Extract the (X, Y) coordinate from the center of the cell holding the provided text.  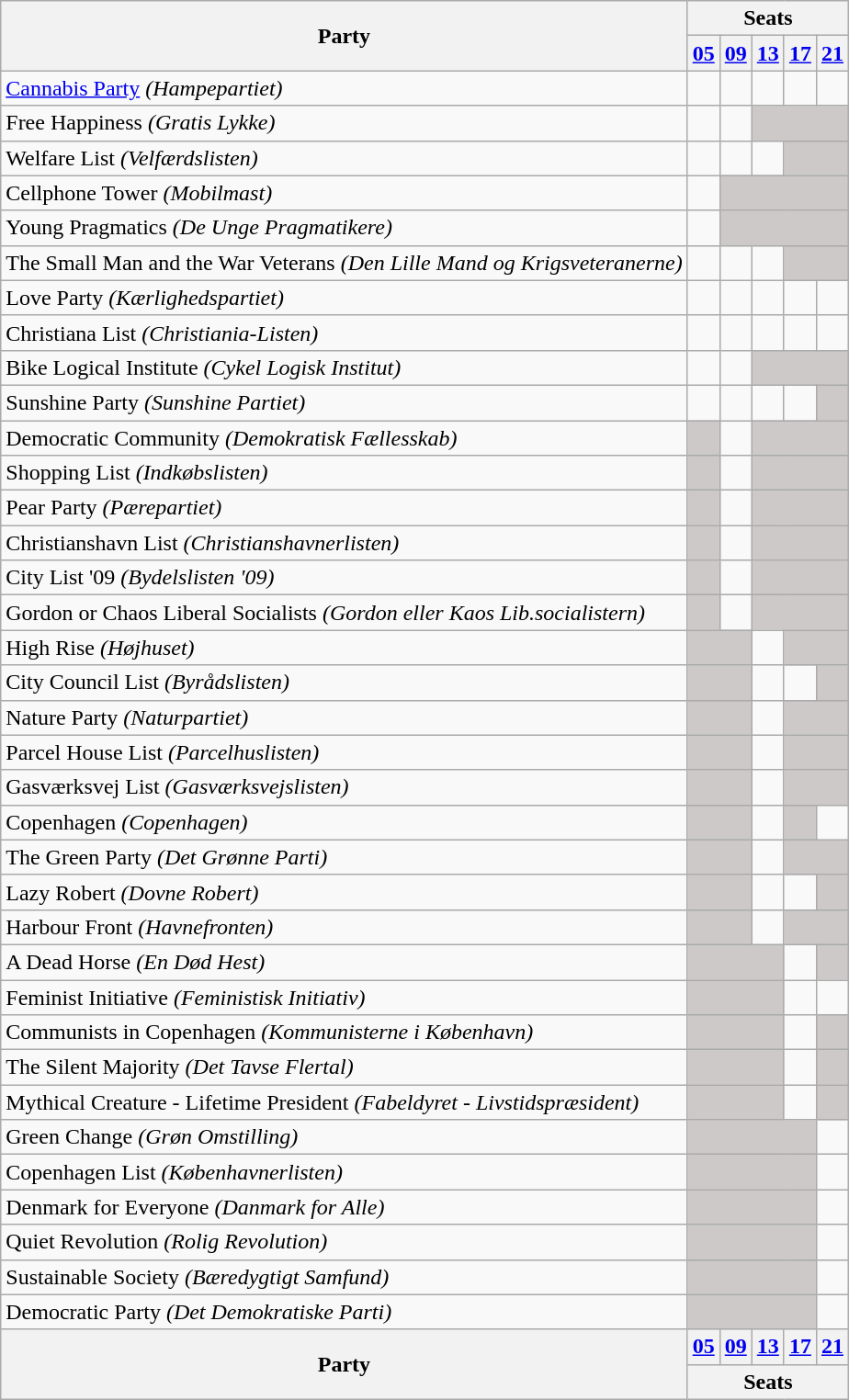
Harbour Front (Havnefronten) (344, 927)
Cannabis Party (Hampepartiet) (344, 88)
Communists in Copenhagen (Kommunisterne i København) (344, 1033)
City List '09 (Bydelslisten '09) (344, 578)
Cellphone Tower (Mobilmast) (344, 193)
Feminist Initiative (Feministisk Initiativ) (344, 997)
Gordon or Chaos Liberal Socialists (Gordon eller Kaos Lib.socialistern) (344, 613)
A Dead Horse (En Død Hest) (344, 962)
The Green Party (Det Grønne Parti) (344, 857)
Nature Party (Naturpartiet) (344, 717)
Sustainable Society (Bæredygtigt Samfund) (344, 1277)
Copenhagen (Copenhagen) (344, 822)
Pear Party (Pærepartiet) (344, 508)
Lazy Robert (Dovne Robert) (344, 892)
Bike Logical Institute (Cykel Logisk Institut) (344, 367)
The Silent Majority (Det Tavse Flertal) (344, 1067)
Denmark for Everyone (Danmark for Alle) (344, 1207)
Free Happiness (Gratis Lykke) (344, 123)
Parcel House List (Parcelhuslisten) (344, 752)
Democratic Party (Det Demokratiske Parti) (344, 1312)
Christiana List (Christiania-Listen) (344, 333)
Gasværksvej List (Gasværksvejslisten) (344, 787)
Love Party (Kærlighedspartiet) (344, 298)
City Council List (Byrådslisten) (344, 683)
Young Pragmatics (De Unge Pragmatikere) (344, 228)
Democratic Community (Demokratisk Fællesskab) (344, 438)
Welfare List (Velfærdslisten) (344, 158)
Mythical Creature - Lifetime President (Fabeldyret - Livstidspræsident) (344, 1102)
Christianshavn List (Christianshavnerlisten) (344, 543)
High Rise (Højhuset) (344, 648)
Shopping List (Indkøbslisten) (344, 473)
The Small Man and the War Veterans (Den Lille Mand og Krigsveteranerne) (344, 263)
Quiet Revolution (Rolig Revolution) (344, 1242)
Green Change (Grøn Omstilling) (344, 1137)
Copenhagen List (Københavnerlisten) (344, 1172)
Sunshine Party (Sunshine Partiet) (344, 402)
